Find where the given text appears and provide that cell's center as (x, y) coordinate. 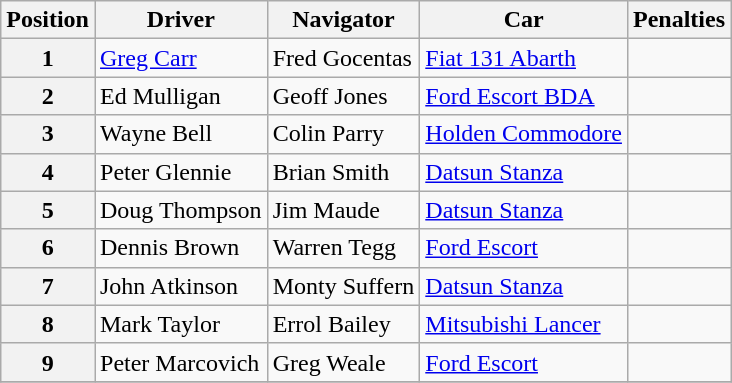
2 (48, 96)
Jim Maude (344, 210)
Peter Marcovich (180, 362)
Position (48, 20)
Mark Taylor (180, 324)
Mitsubishi Lancer (524, 324)
Greg Weale (344, 362)
Colin Parry (344, 134)
Car (524, 20)
Penalties (678, 20)
Driver (180, 20)
Warren Tegg (344, 248)
Ed Mulligan (180, 96)
Greg Carr (180, 58)
Wayne Bell (180, 134)
Holden Commodore (524, 134)
Fred Gocentas (344, 58)
Geoff Jones (344, 96)
Dennis Brown (180, 248)
Fiat 131 Abarth (524, 58)
7 (48, 286)
5 (48, 210)
Errol Bailey (344, 324)
Doug Thompson (180, 210)
Brian Smith (344, 172)
1 (48, 58)
Ford Escort BDA (524, 96)
4 (48, 172)
Navigator (344, 20)
Monty Suffern (344, 286)
Peter Glennie (180, 172)
3 (48, 134)
John Atkinson (180, 286)
9 (48, 362)
8 (48, 324)
6 (48, 248)
